Provide the (x, y) coordinate of the cell's center where the given text is located.  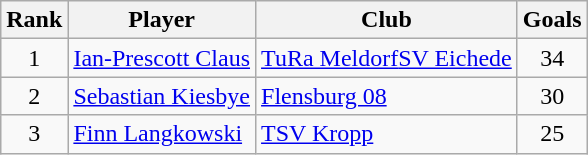
25 (552, 134)
Finn Langkowski (162, 134)
3 (34, 134)
34 (552, 58)
30 (552, 96)
Club (387, 20)
Flensburg 08 (387, 96)
Ian-Prescott Claus (162, 58)
Sebastian Kiesbye (162, 96)
Rank (34, 20)
2 (34, 96)
TuRa MeldorfSV Eichede (387, 58)
Player (162, 20)
Goals (552, 20)
TSV Kropp (387, 134)
1 (34, 58)
